Capture the cell that displays the provided text and extract its [x, y] central coordinate. 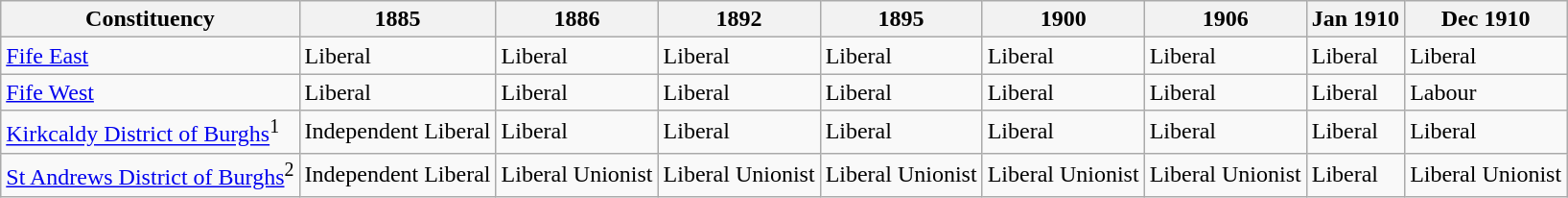
Fife East [150, 56]
St Andrews District of Burghs2 [150, 175]
Labour [1486, 92]
1886 [577, 19]
Constituency [150, 19]
1885 [397, 19]
Dec 1910 [1486, 19]
1895 [901, 19]
Fife West [150, 92]
1900 [1063, 19]
1906 [1226, 19]
Kirkcaldy District of Burghs1 [150, 133]
1892 [738, 19]
Jan 1910 [1355, 19]
